Search for the cell housing the specified text and yield its [X, Y] center coordinate. 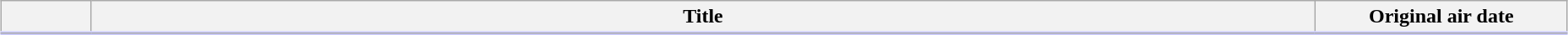
Title [703, 17]
Original air date [1441, 17]
